Output the (X, Y) coordinate of the center of the cell containing the given text.  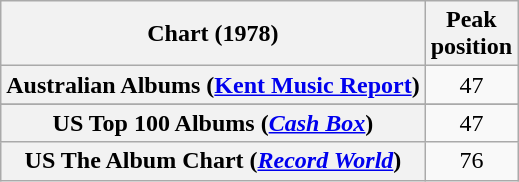
US Top 100 Albums (Cash Box) (213, 123)
US The Album Chart (Record World) (213, 161)
Chart (1978) (213, 34)
76 (471, 161)
Peakposition (471, 34)
Australian Albums (Kent Music Report) (213, 85)
